Return [X, Y] of the center of cell containing provided text 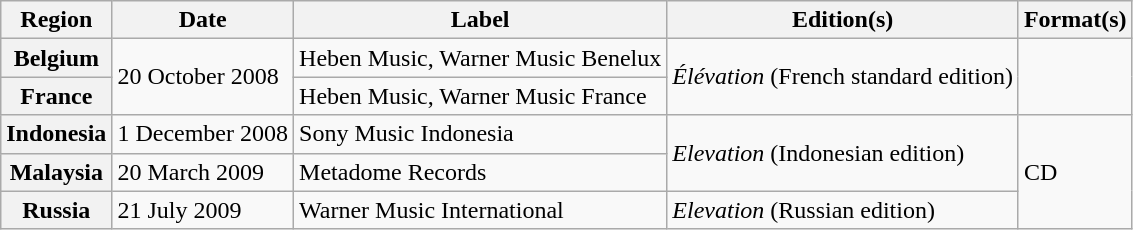
Malaysia [56, 172]
Metadome Records [480, 172]
Elevation (Russian edition) [843, 210]
20 March 2009 [203, 172]
Edition(s) [843, 20]
Heben Music, Warner Music France [480, 96]
Heben Music, Warner Music Benelux [480, 58]
CD [1075, 172]
Élévation (French standard edition) [843, 77]
Russia [56, 210]
20 October 2008 [203, 77]
21 July 2009 [203, 210]
Label [480, 20]
1 December 2008 [203, 134]
Elevation (Indonesian edition) [843, 153]
Sony Music Indonesia [480, 134]
Region [56, 20]
Date [203, 20]
Belgium [56, 58]
France [56, 96]
Indonesia [56, 134]
Format(s) [1075, 20]
Warner Music International [480, 210]
